Search for the cell housing the specified text and yield its [x, y] center coordinate. 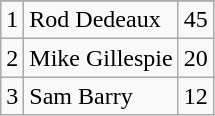
3 [12, 96]
45 [196, 20]
Sam Barry [101, 96]
Mike Gillespie [101, 58]
2 [12, 58]
20 [196, 58]
12 [196, 96]
Rod Dedeaux [101, 20]
1 [12, 20]
